Return [x, y] of the center of cell containing provided text 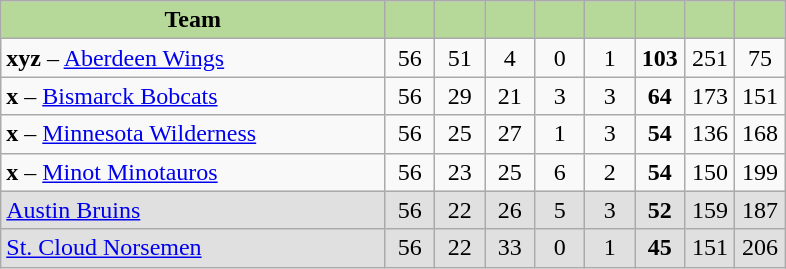
Austin Bruins [193, 210]
33 [510, 248]
64 [660, 96]
2 [610, 172]
x – Bismarck Bobcats [193, 96]
168 [760, 134]
23 [460, 172]
29 [460, 96]
206 [760, 248]
27 [510, 134]
136 [710, 134]
4 [510, 58]
159 [710, 210]
26 [510, 210]
St. Cloud Norsemen [193, 248]
xyz – Aberdeen Wings [193, 58]
187 [760, 210]
Team [193, 20]
51 [460, 58]
21 [510, 96]
75 [760, 58]
199 [760, 172]
6 [560, 172]
150 [710, 172]
5 [560, 210]
173 [710, 96]
251 [710, 58]
x – Minot Minotauros [193, 172]
52 [660, 210]
103 [660, 58]
45 [660, 248]
x – Minnesota Wilderness [193, 134]
